Capture the cell that displays the provided text and extract its [X, Y] central coordinate. 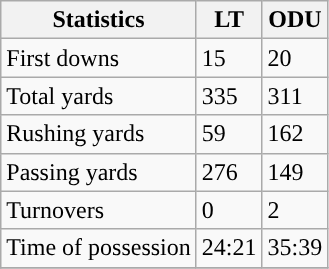
LT [229, 20]
335 [229, 96]
Total yards [99, 96]
149 [295, 172]
35:39 [295, 248]
276 [229, 172]
Rushing yards [99, 134]
20 [295, 58]
Passing yards [99, 172]
Statistics [99, 20]
0 [229, 210]
59 [229, 134]
Time of possession [99, 248]
2 [295, 210]
162 [295, 134]
ODU [295, 20]
15 [229, 58]
Turnovers [99, 210]
311 [295, 96]
24:21 [229, 248]
First downs [99, 58]
